Locate the cell with the specified text and output its [x, y] center coordinate. 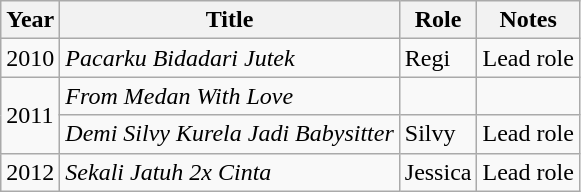
Pacarku Bidadari Jutek [230, 58]
Demi Silvy Kurela Jadi Babysitter [230, 134]
Jessica [438, 172]
Sekali Jatuh 2x Cinta [230, 172]
2011 [30, 115]
Year [30, 20]
2012 [30, 172]
2010 [30, 58]
Notes [528, 20]
Regi [438, 58]
Role [438, 20]
Title [230, 20]
Silvy [438, 134]
From Medan With Love [230, 96]
